Scan for the cell matching the given text and deliver its [x, y] coordinate at center. 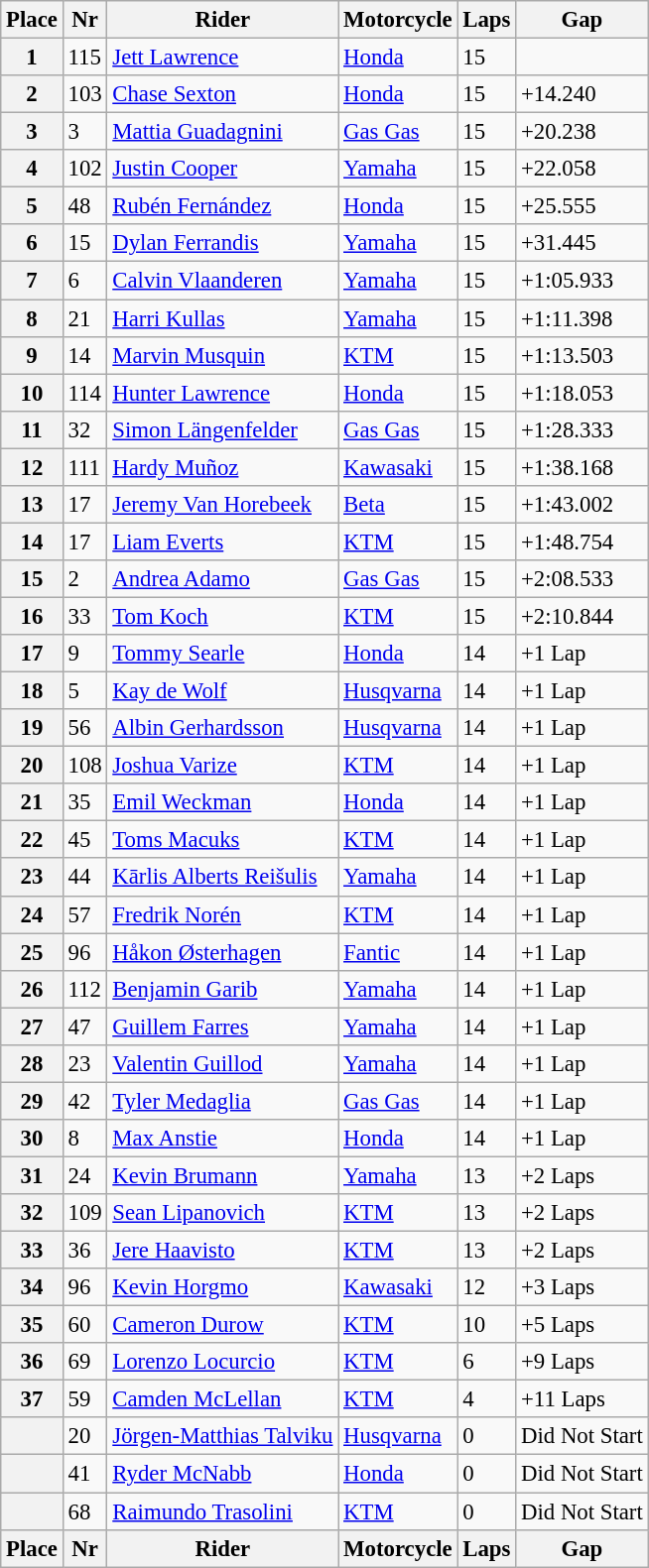
Fredrik Norén [222, 914]
Tom Koch [222, 616]
Toms Macuks [222, 840]
Kevin Brumann [222, 1175]
+1:05.933 [582, 281]
37 [32, 1399]
+1:11.398 [582, 318]
112 [85, 989]
+1:43.002 [582, 505]
27 [32, 1026]
115 [85, 58]
34 [32, 1287]
56 [85, 728]
Chase Sexton [222, 94]
42 [85, 1101]
+1:13.503 [582, 355]
25 [32, 952]
Dylan Ferrandis [222, 243]
Mattia Guadagnini [222, 132]
114 [85, 393]
68 [85, 1511]
Jett Lawrence [222, 58]
Raimundo Trasolini [222, 1511]
47 [85, 1026]
108 [85, 766]
Joshua Varize [222, 766]
Sean Lipanovich [222, 1213]
+25.555 [582, 206]
Kay de Wolf [222, 691]
102 [85, 169]
16 [32, 616]
Kevin Horgmo [222, 1287]
+20.238 [582, 132]
+2:10.844 [582, 616]
Harri Kullas [222, 318]
Albin Gerhardsson [222, 728]
Kārlis Alberts Reišulis [222, 878]
+1:38.168 [582, 467]
Marvin Musquin [222, 355]
1 [32, 58]
+3 Laps [582, 1287]
57 [85, 914]
26 [32, 989]
Jere Haavisto [222, 1251]
Camden McLellan [222, 1399]
+1:28.333 [582, 429]
Calvin Vlaanderen [222, 281]
+31.445 [582, 243]
44 [85, 878]
+14.240 [582, 94]
Justin Cooper [222, 169]
Max Anstie [222, 1139]
Liam Everts [222, 542]
69 [85, 1362]
29 [32, 1101]
22 [32, 840]
Guillem Farres [222, 1026]
Tommy Searle [222, 654]
Ryder McNabb [222, 1474]
Simon Längenfelder [222, 429]
+1:48.754 [582, 542]
+9 Laps [582, 1362]
Valentin Guillod [222, 1064]
28 [32, 1064]
+5 Laps [582, 1325]
Emil Weckman [222, 802]
31 [32, 1175]
Andrea Adamo [222, 579]
+2:08.533 [582, 579]
103 [85, 94]
Beta [398, 505]
Håkon Østerhagen [222, 952]
11 [32, 429]
Fantic [398, 952]
Rubén Fernández [222, 206]
30 [32, 1139]
+11 Laps [582, 1399]
59 [85, 1399]
111 [85, 467]
48 [85, 206]
+22.058 [582, 169]
41 [85, 1474]
Tyler Medaglia [222, 1101]
Hardy Muñoz [222, 467]
Jörgen-Matthias Talviku [222, 1437]
Hunter Lawrence [222, 393]
Lorenzo Locurcio [222, 1362]
Jeremy Van Horebeek [222, 505]
18 [32, 691]
109 [85, 1213]
19 [32, 728]
7 [32, 281]
+1:18.053 [582, 393]
Benjamin Garib [222, 989]
Cameron Durow [222, 1325]
45 [85, 840]
60 [85, 1325]
